Capture the cell that displays the provided text and extract its [X, Y] central coordinate. 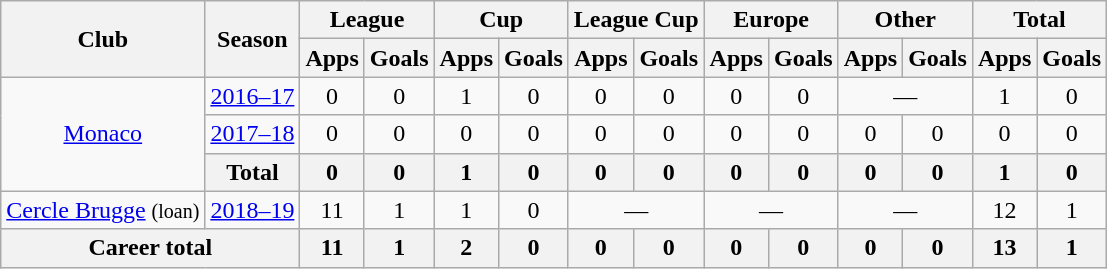
League Cup [636, 20]
Cup [501, 20]
League [367, 20]
Club [103, 39]
13 [1004, 248]
Career total [150, 248]
Monaco [103, 134]
Europe [771, 20]
Season [252, 39]
Cercle Brugge (loan) [103, 210]
2016–17 [252, 96]
2018–19 [252, 210]
2017–18 [252, 134]
12 [1004, 210]
Other [905, 20]
2 [466, 248]
